Search for the cell housing the specified text and yield its [X, Y] center coordinate. 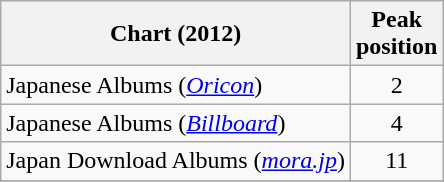
Chart (2012) [176, 34]
Japanese Albums (Billboard) [176, 123]
4 [396, 123]
11 [396, 161]
Peakposition [396, 34]
2 [396, 85]
Japan Download Albums (mora.jp) [176, 161]
Japanese Albums (Oricon) [176, 85]
